Locate the cell with the specified text and output its (X, Y) center coordinate. 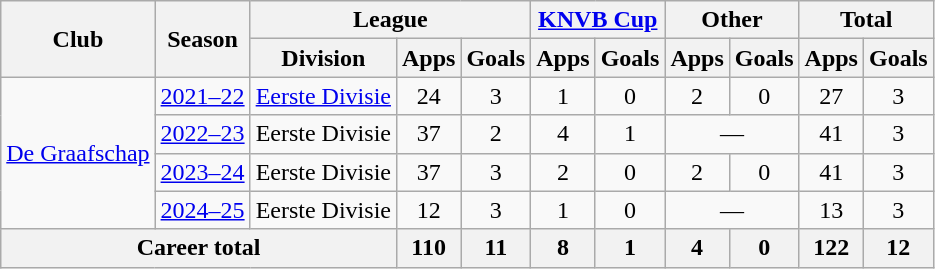
110 (428, 248)
2021–22 (202, 96)
KNVB Cup (598, 20)
27 (831, 96)
Division (323, 58)
11 (496, 248)
24 (428, 96)
De Graafschap (78, 153)
Season (202, 39)
122 (831, 248)
2023–24 (202, 172)
Career total (199, 248)
Total (866, 20)
2022–23 (202, 134)
2024–25 (202, 210)
Other (732, 20)
League (390, 20)
13 (831, 210)
8 (563, 248)
Club (78, 39)
